For the text-containing cell, return its midpoint in [X, Y] coordinate format. 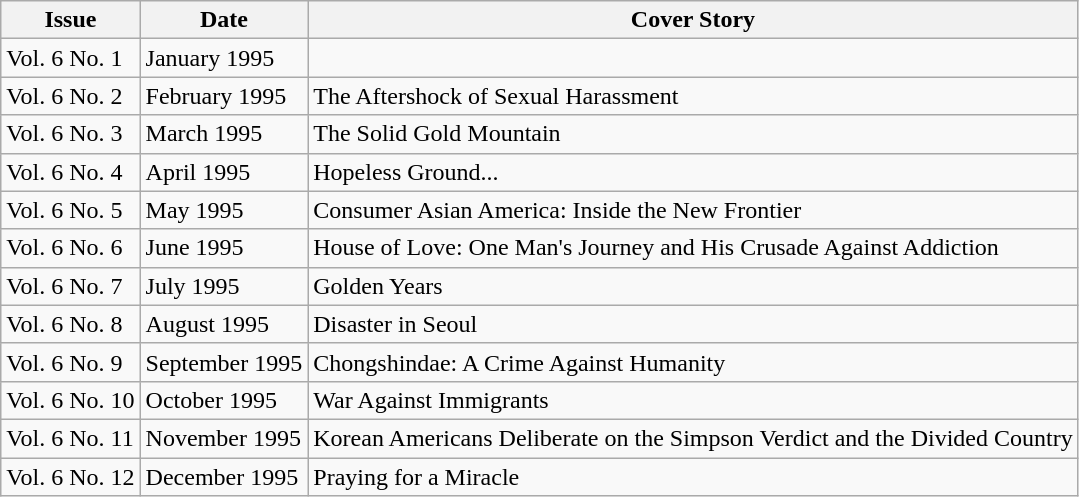
Vol. 6 No. 10 [70, 400]
Vol. 6 No. 9 [70, 362]
Disaster in Seoul [693, 324]
Chongshindae: A Crime Against Humanity [693, 362]
Vol. 6 No. 12 [70, 477]
November 1995 [224, 438]
July 1995 [224, 286]
April 1995 [224, 172]
Korean Americans Deliberate on the Simpson Verdict and the Divided Country [693, 438]
September 1995 [224, 362]
Praying for a Miracle [693, 477]
The Solid Gold Mountain [693, 134]
Vol. 6 No. 3 [70, 134]
Issue [70, 20]
War Against Immigrants [693, 400]
Cover Story [693, 20]
Vol. 6 No. 7 [70, 286]
June 1995 [224, 248]
Vol. 6 No. 1 [70, 58]
December 1995 [224, 477]
Date [224, 20]
October 1995 [224, 400]
February 1995 [224, 96]
House of Love: One Man's Journey and His Crusade Against Addiction [693, 248]
March 1995 [224, 134]
Vol. 6 No. 11 [70, 438]
The Aftershock of Sexual Harassment [693, 96]
Vol. 6 No. 4 [70, 172]
Vol. 6 No. 2 [70, 96]
Vol. 6 No. 6 [70, 248]
Consumer Asian America: Inside the New Frontier [693, 210]
January 1995 [224, 58]
Golden Years [693, 286]
Hopeless Ground... [693, 172]
August 1995 [224, 324]
Vol. 6 No. 8 [70, 324]
May 1995 [224, 210]
Vol. 6 No. 5 [70, 210]
